Determine the (x, y) coordinate at the center of the cell enclosing the given text.  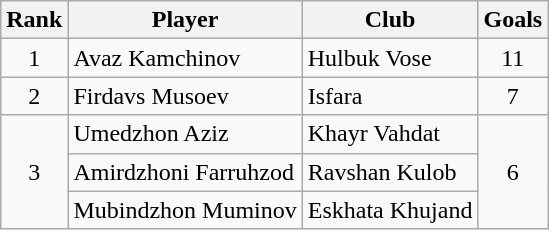
Hulbuk Vose (390, 58)
Isfara (390, 96)
Player (185, 20)
11 (513, 58)
2 (34, 96)
1 (34, 58)
Ravshan Kulob (390, 172)
7 (513, 96)
Club (390, 20)
6 (513, 172)
Eskhata Khujand (390, 210)
Firdavs Musoev (185, 96)
Avaz Kamchinov (185, 58)
Rank (34, 20)
3 (34, 172)
Khayr Vahdat (390, 134)
Umedzhon Aziz (185, 134)
Goals (513, 20)
Mubindzhon Muminov (185, 210)
Amirdzhoni Farruhzod (185, 172)
